Output the (x, y) coordinate of the center of the cell containing the given text.  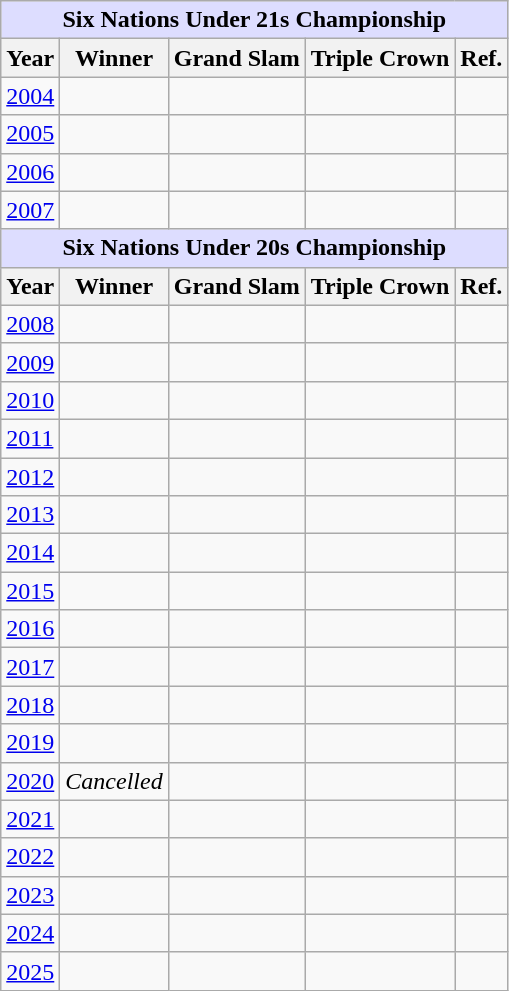
2024 (30, 933)
2006 (30, 172)
2014 (30, 553)
2007 (30, 210)
2017 (30, 667)
2005 (30, 134)
2019 (30, 743)
2021 (30, 819)
2004 (30, 96)
2008 (30, 324)
2013 (30, 515)
2009 (30, 362)
2022 (30, 857)
2018 (30, 705)
2015 (30, 591)
2012 (30, 477)
2023 (30, 895)
Six Nations Under 20s Championship (254, 248)
2010 (30, 400)
2025 (30, 971)
Six Nations Under 21s Championship (254, 20)
2011 (30, 438)
2016 (30, 629)
Cancelled (114, 781)
2020 (30, 781)
